Locate the cell with the specified text and output its [x, y] center coordinate. 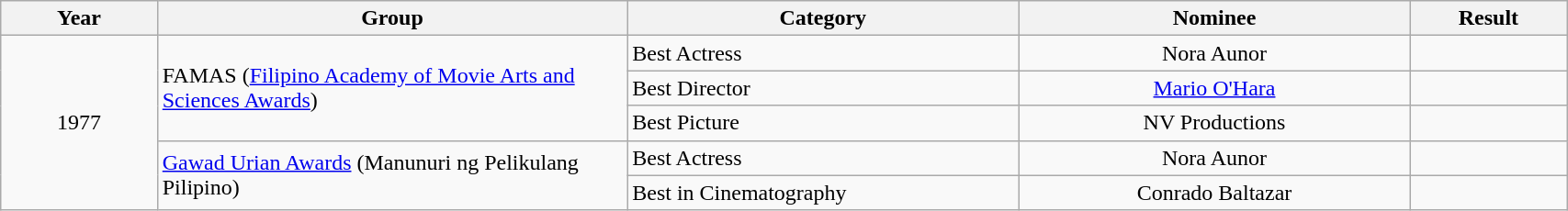
Conrado Baltazar [1214, 193]
1977 [79, 123]
NV Productions [1214, 123]
Group [391, 18]
Gawad Urian Awards (Manunuri ng Pelikulang Pilipino) [391, 175]
Best Picture [823, 123]
Best Director [823, 88]
Year [79, 18]
Best in Cinematography [823, 193]
FAMAS (Filipino Academy of Movie Arts and Sciences Awards) [391, 88]
Mario O'Hara [1214, 88]
Category [823, 18]
Nominee [1214, 18]
Result [1488, 18]
